Scan for the cell matching the given text and deliver its (X, Y) coordinate at center. 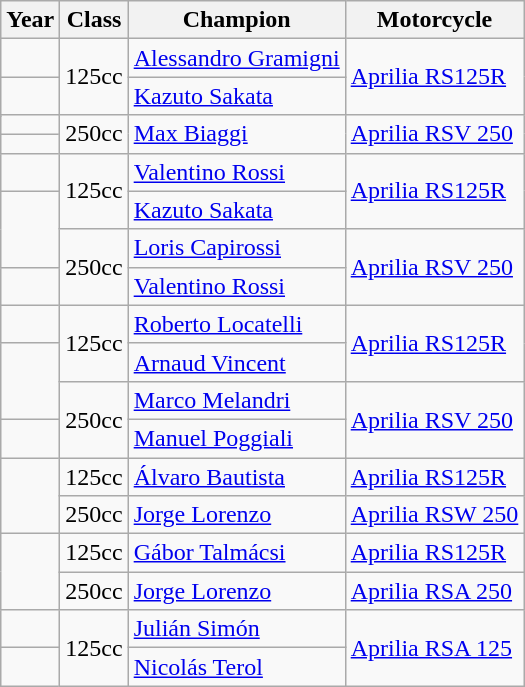
Arnaud Vincent (236, 362)
Champion (236, 20)
Gábor Talmácsi (236, 553)
Aprilia RSW 250 (434, 515)
Max Biaggi (236, 134)
Aprilia RSA 250 (434, 591)
Marco Melandri (236, 400)
Álvaro Bautista (236, 477)
Julián Simón (236, 629)
Manuel Poggiali (236, 438)
Class (94, 20)
Loris Capirossi (236, 248)
Aprilia RSA 125 (434, 648)
Alessandro Gramigni (236, 58)
Nicolás Terol (236, 667)
Year (30, 20)
Roberto Locatelli (236, 324)
Motorcycle (434, 20)
